Extract the [X, Y] coordinate from the center of the cell holding the provided text.  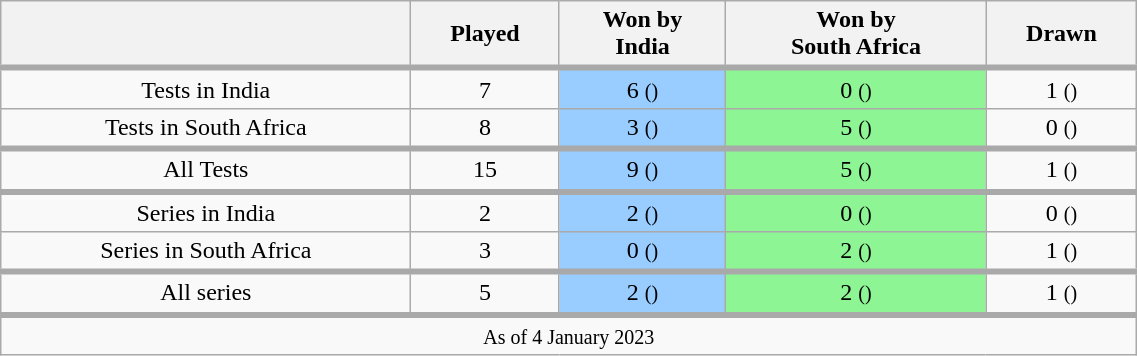
Tests in South Africa [206, 128]
Drawn [1062, 34]
2 [485, 211]
All Tests [206, 170]
Series in South Africa [206, 252]
Won byIndia [642, 34]
15 [485, 170]
8 [485, 128]
Played [485, 34]
Series in India [206, 211]
7 [485, 88]
Won bySouth Africa [856, 34]
6 () [642, 88]
3 [485, 252]
3 () [642, 128]
5 [485, 294]
As of 4 January 2023 [569, 334]
All series [206, 294]
9 () [642, 170]
Tests in India [206, 88]
